Provide the [x, y] coordinate of the cell's center where the given text is located.  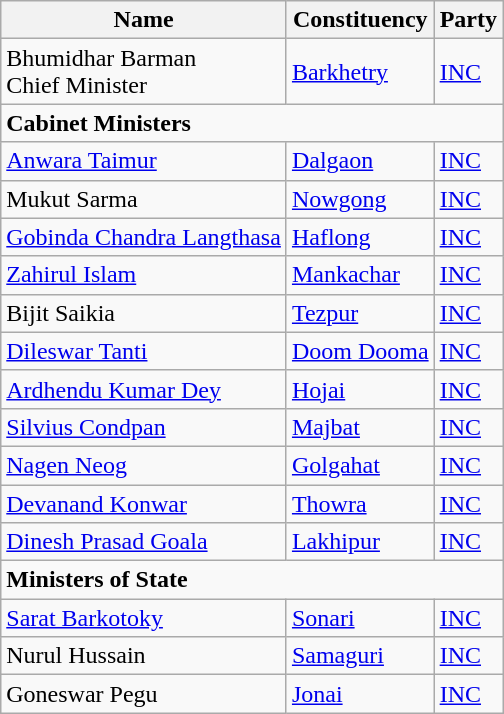
Mankachar [360, 275]
Hojai [360, 389]
Mukut Sarma [144, 199]
Party [468, 20]
Barkhetry [360, 72]
Constituency [360, 20]
Name [144, 20]
Ardhendu Kumar Dey [144, 389]
Lakhipur [360, 542]
Cabinet Ministers [252, 123]
Silvius Condpan [144, 427]
Samaguri [360, 656]
Nagen Neog [144, 465]
Dinesh Prasad Goala [144, 542]
Jonai [360, 694]
Zahirul Islam [144, 275]
Doom Dooma [360, 351]
Tezpur [360, 313]
Goneswar Pegu [144, 694]
Ministers of State [252, 580]
Sonari [360, 618]
Thowra [360, 503]
Gobinda Chandra Langthasa [144, 237]
Dalgaon [360, 161]
Bhumidhar BarmanChief Minister [144, 72]
Bijit Saikia [144, 313]
Majbat [360, 427]
Nowgong [360, 199]
Golgahat [360, 465]
Devanand Konwar [144, 503]
Anwara Taimur [144, 161]
Sarat Barkotoky [144, 618]
Haflong [360, 237]
Nurul Hussain [144, 656]
Dileswar Tanti [144, 351]
